For the text-containing cell, return its midpoint in [x, y] coordinate format. 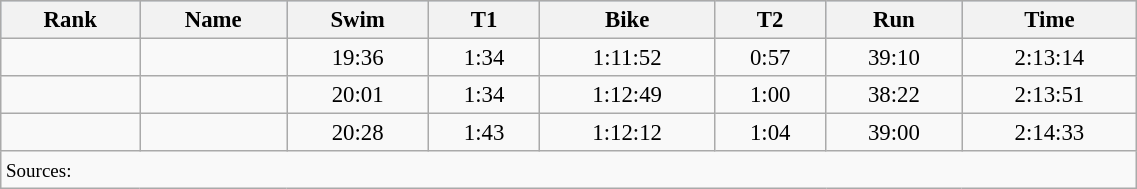
1:43 [484, 133]
Name [214, 20]
1:12:12 [628, 133]
1:04 [770, 133]
1:11:52 [628, 58]
39:00 [894, 133]
Time [1050, 20]
20:01 [358, 95]
2:13:14 [1050, 58]
20:28 [358, 133]
Bike [628, 20]
1:00 [770, 95]
T1 [484, 20]
Swim [358, 20]
1:12:49 [628, 95]
2:14:33 [1050, 133]
Sources: [569, 170]
2:13:51 [1050, 95]
T2 [770, 20]
19:36 [358, 58]
39:10 [894, 58]
Run [894, 20]
38:22 [894, 95]
Rank [70, 20]
0:57 [770, 58]
